Detect which cell encompasses the target text, then output its [X, Y] center coordinate. 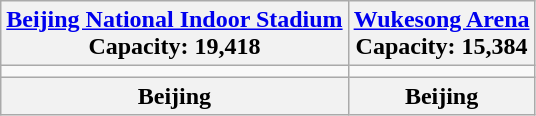
Beijing National Indoor StadiumCapacity: 19,418 [174, 34]
Wukesong ArenaCapacity: 15,384 [442, 34]
